Provide the (X, Y) coordinate of the cell's center where the given text is located.  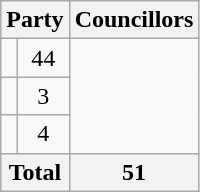
3 (43, 96)
51 (134, 172)
4 (43, 134)
Total (35, 172)
Councillors (134, 20)
Party (35, 20)
44 (43, 58)
